Capture the cell that displays the provided text and extract its (x, y) central coordinate. 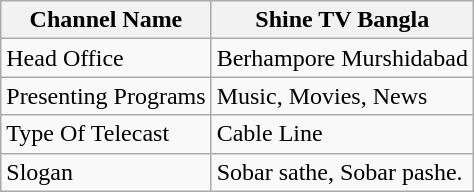
Berhampore Murshidabad (342, 58)
Shine TV Bangla (342, 20)
Sobar sathe, Sobar pashe. (342, 172)
Presenting Programs (106, 96)
Channel Name (106, 20)
Music, Movies, News (342, 96)
Slogan (106, 172)
Cable Line (342, 134)
Head Office (106, 58)
Type Of Telecast (106, 134)
